Search for the cell housing the specified text and yield its (X, Y) center coordinate. 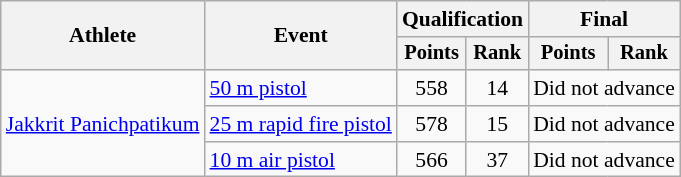
Final (604, 19)
25 m rapid fire pistol (301, 124)
558 (432, 88)
Qualification (462, 19)
Jakkrit Panichpatikum (103, 124)
15 (497, 124)
Event (301, 36)
14 (497, 88)
50 m pistol (301, 88)
578 (432, 124)
Athlete (103, 36)
